Identify which cell holds the provided text, then report its [X, Y] central coordinate. 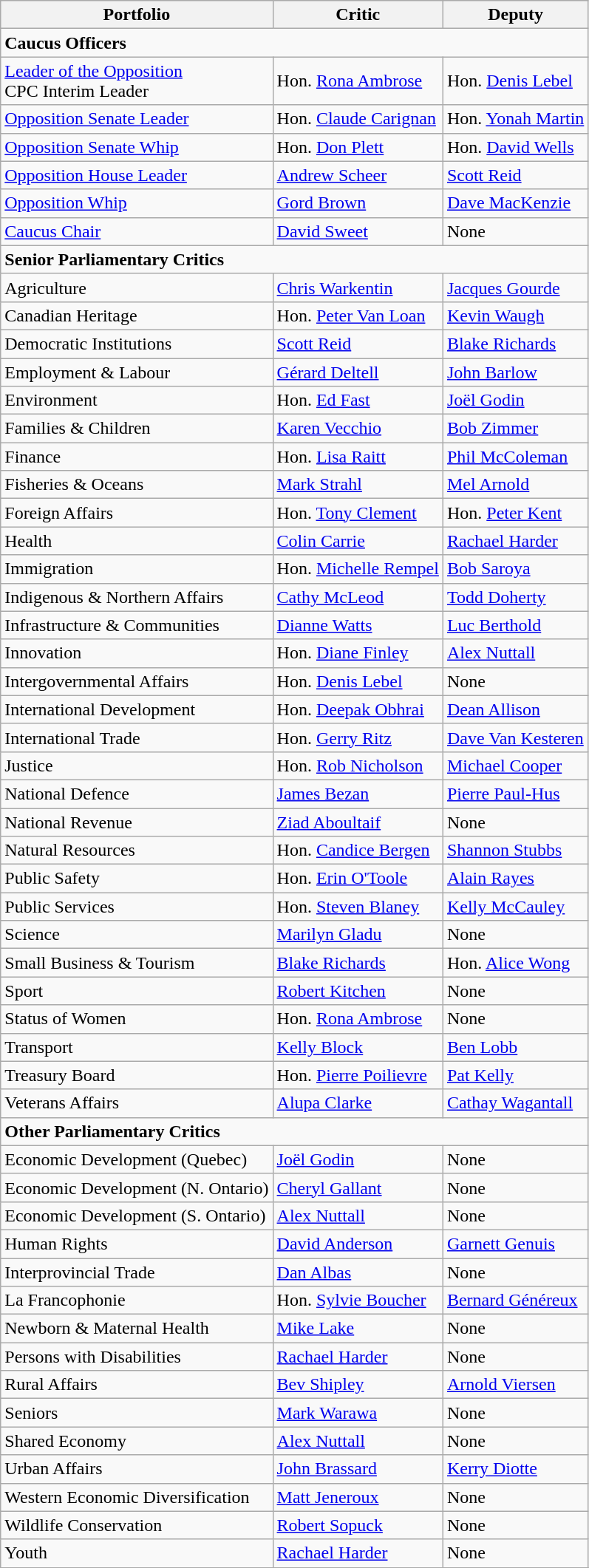
Hon. Peter Kent [515, 513]
Democratic Institutions [137, 344]
Public Safety [137, 879]
Caucus Officers [294, 43]
Fisheries & Oceans [137, 485]
Hon. Tony Clement [358, 513]
Infrastructure & Communities [137, 625]
Hon. Diane Finley [358, 653]
Wildlife Conservation [137, 1525]
Senior Parliamentary Critics [294, 259]
Arnold Viersen [515, 1385]
Chris Warkentin [358, 287]
Transport [137, 1047]
Health [137, 541]
Hon. Deepak Obhrai [358, 709]
James Bezan [358, 794]
Immigration [137, 569]
Kelly Block [358, 1047]
Hon. Rob Nicholson [358, 766]
Agriculture [137, 287]
Hon. Steven Blaney [358, 907]
Science [137, 935]
Mark Strahl [358, 485]
Intergovernmental Affairs [137, 681]
Dave Van Kesteren [515, 737]
Cheryl Gallant [358, 1187]
Hon. Sylvie Boucher [358, 1301]
Cathy McLeod [358, 597]
Kelly McCauley [515, 907]
Kevin Waugh [515, 316]
Bernard Généreux [515, 1301]
Hon. David Wells [515, 147]
Hon. Candice Bergen [358, 851]
International Development [137, 709]
Finance [137, 457]
Alupa Clarke [358, 1103]
Todd Doherty [515, 597]
Opposition Senate Whip [137, 147]
Veterans Affairs [137, 1103]
Environment [137, 400]
Phil McColeman [515, 457]
Rural Affairs [137, 1385]
Robert Kitchen [358, 991]
Hon. Claude Carignan [358, 119]
Deputy [515, 15]
Dave MacKenzie [515, 203]
Hon. Pierre Poilievre [358, 1075]
Economic Development (Quebec) [137, 1159]
National Defence [137, 794]
Hon. Peter Van Loan [358, 316]
Garnett Genuis [515, 1244]
Karen Vecchio [358, 429]
Pierre Paul-Hus [515, 794]
Luc Berthold [515, 625]
Leader of the OppositionCPC Interim Leader [137, 81]
Western Economic Diversification [137, 1497]
Andrew Scheer [358, 175]
Gérard Deltell [358, 372]
Robert Sopuck [358, 1525]
International Trade [137, 737]
Critic [358, 15]
Dan Albas [358, 1272]
Pat Kelly [515, 1075]
Caucus Chair [137, 231]
Small Business & Tourism [137, 963]
Hon. Don Plett [358, 147]
Hon. Yonah Martin [515, 119]
Colin Carrie [358, 541]
Shannon Stubbs [515, 851]
National Revenue [137, 822]
Seniors [137, 1413]
Mike Lake [358, 1329]
Natural Resources [137, 851]
Bob Saroya [515, 569]
Dianne Watts [358, 625]
Dean Allison [515, 709]
Kerry Diotte [515, 1469]
Foreign Affairs [137, 513]
Interprovincial Trade [137, 1272]
Human Rights [137, 1244]
Economic Development (N. Ontario) [137, 1187]
Gord Brown [358, 203]
Newborn & Maternal Health [137, 1329]
Opposition House Leader [137, 175]
Public Services [137, 907]
Youth [137, 1553]
Treasury Board [137, 1075]
Bob Zimmer [515, 429]
Justice [137, 766]
Michael Cooper [515, 766]
Families & Children [137, 429]
John Brassard [358, 1469]
Economic Development (S. Ontario) [137, 1216]
Ben Lobb [515, 1047]
Indigenous & Northern Affairs [137, 597]
Hon. Alice Wong [515, 963]
Mark Warawa [358, 1413]
Portfolio [137, 15]
La Francophonie [137, 1301]
Hon. Erin O'Toole [358, 879]
Urban Affairs [137, 1469]
Canadian Heritage [137, 316]
Hon. Gerry Ritz [358, 737]
Ziad Aboultaif [358, 822]
Other Parliamentary Critics [294, 1131]
David Anderson [358, 1244]
Opposition Whip [137, 203]
John Barlow [515, 372]
Persons with Disabilities [137, 1357]
Shared Economy [137, 1441]
Hon. Ed Fast [358, 400]
Sport [137, 991]
Jacques Gourde [515, 287]
Mel Arnold [515, 485]
Innovation [137, 653]
Alain Rayes [515, 879]
Hon. Michelle Rempel [358, 569]
Hon. Lisa Raitt [358, 457]
Cathay Wagantall [515, 1103]
Status of Women [137, 1019]
Matt Jeneroux [358, 1497]
Employment & Labour [137, 372]
Bev Shipley [358, 1385]
David Sweet [358, 231]
Marilyn Gladu [358, 935]
Opposition Senate Leader [137, 119]
